Find where the given text appears and provide that cell's center as [x, y] coordinate. 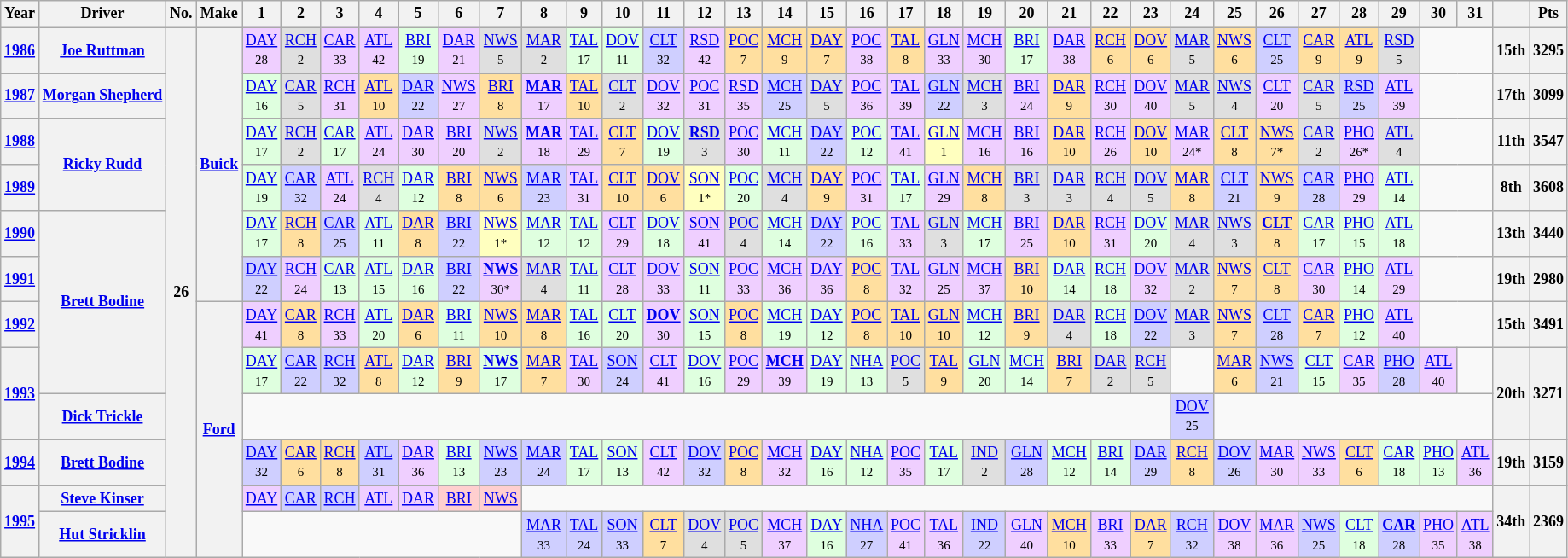
DAR2 [1111, 371]
MCH30 [984, 50]
MAR18 [544, 142]
ATL29 [1399, 279]
TAL36 [944, 535]
DAR29 [1151, 462]
CLT25 [1277, 50]
RCH26 [1111, 142]
PHO28 [1399, 371]
NWS23 [501, 462]
BRI24 [1027, 96]
ATL31 [379, 462]
CLT10 [623, 188]
SON24 [623, 371]
MCH17 [984, 234]
CAR8 [301, 325]
DOV38 [1234, 535]
CLT6 [1359, 462]
TAL41 [906, 142]
RCH33 [340, 325]
3440 [1549, 234]
GLN22 [944, 96]
BRI19 [418, 50]
17th [1512, 96]
CLT18 [1359, 535]
SON41 [705, 234]
TAL32 [906, 279]
MCH19 [785, 325]
DAR16 [418, 279]
MCH10 [1069, 535]
DAY7 [827, 50]
DOV30 [664, 325]
MAR33 [544, 535]
DOV16 [705, 371]
DAR7 [1151, 535]
MAR12 [544, 234]
PHO35 [1438, 535]
PHO29 [1359, 188]
MAR36 [1277, 535]
IND22 [984, 535]
5 [418, 14]
MCH4 [785, 188]
Year [20, 14]
ATL36 [1475, 462]
POC38 [867, 50]
MAR6 [1234, 371]
SON11 [705, 279]
Hut Stricklin [102, 535]
3099 [1549, 96]
DOV5 [1151, 188]
RCH30 [1111, 96]
3608 [1549, 188]
CLT42 [664, 462]
18 [944, 14]
MAR30 [1277, 462]
DAY41 [262, 325]
BRI33 [1111, 535]
RCH [340, 498]
DAR4 [1069, 325]
MCH39 [785, 371]
11 [664, 14]
ATL38 [1475, 535]
NWS17 [501, 371]
RCH24 [301, 279]
DOV4 [705, 535]
NHA27 [867, 535]
DOV20 [1151, 234]
1989 [20, 188]
GLN10 [944, 325]
8 [544, 14]
NHA13 [867, 371]
GLN33 [944, 50]
Ricky Rudd [102, 164]
3159 [1549, 462]
4 [379, 14]
CAR30 [1319, 279]
34th [1512, 522]
9 [584, 14]
21 [1069, 14]
MAR17 [544, 96]
MAR7 [544, 371]
DOV26 [1234, 462]
Morgan Shepherd [102, 96]
NWS25 [1319, 535]
BRI20 [459, 142]
DAY5 [827, 96]
CLT41 [664, 371]
2980 [1549, 279]
MAR24 [544, 462]
DOV11 [623, 50]
28 [1359, 14]
SON15 [705, 325]
POC29 [744, 371]
1993 [20, 394]
6 [459, 14]
DAR22 [418, 96]
TAL16 [584, 325]
MCH25 [785, 96]
MAR23 [544, 188]
7 [501, 14]
Pts [1549, 14]
BRI11 [459, 325]
3295 [1549, 50]
24 [1192, 14]
16 [867, 14]
1991 [20, 279]
TAL39 [906, 96]
ATL20 [379, 325]
ATL11 [379, 234]
NWS30* [501, 279]
RCH6 [1111, 50]
Buick [219, 165]
15 [827, 14]
ATL18 [1399, 234]
ATL9 [1359, 50]
IND2 [984, 462]
2369 [1549, 522]
PHO15 [1359, 234]
NWS5 [501, 50]
ATL10 [379, 96]
DAR30 [418, 142]
POC36 [867, 96]
MCH32 [785, 462]
MCH16 [984, 142]
1994 [20, 462]
PHO13 [1438, 462]
RSD3 [705, 142]
CAR22 [301, 371]
POC16 [867, 234]
POC4 [744, 234]
TAL30 [584, 371]
TAL8 [906, 50]
RSD25 [1359, 96]
SON33 [623, 535]
ATL4 [1399, 142]
3271 [1549, 394]
DAR6 [418, 325]
1 [262, 14]
PHO26* [1359, 142]
20 [1027, 14]
DAR14 [1069, 279]
19 [984, 14]
ATL [379, 498]
23 [1151, 14]
NWS1* [501, 234]
GLN1 [944, 142]
GLN3 [944, 234]
ATL39 [1399, 96]
NWS27 [459, 96]
MCH8 [984, 188]
POC41 [906, 535]
NWS2 [501, 142]
NWS10 [501, 325]
DAY32 [262, 462]
MCH9 [785, 50]
POC33 [744, 279]
CAR18 [1399, 462]
DAY12 [827, 325]
3491 [1549, 325]
17 [906, 14]
ATL42 [379, 50]
TAL31 [584, 188]
BRI14 [1111, 462]
8th [1512, 188]
1987 [20, 96]
3 [340, 14]
10 [623, 14]
13 [744, 14]
DOV22 [1151, 325]
DOV10 [1151, 142]
NWS4 [1234, 96]
BRI10 [1027, 279]
BRI3 [1027, 188]
DAY [262, 498]
BRI25 [1027, 234]
NHA12 [867, 462]
NWS7* [1277, 142]
RCH5 [1151, 371]
CLT2 [623, 96]
BRI16 [1027, 142]
Make [219, 14]
22 [1111, 14]
TAL33 [906, 234]
31 [1475, 14]
RSD35 [744, 96]
CAR6 [301, 462]
ATL8 [379, 371]
DAR9 [1069, 96]
MCH3 [984, 96]
27 [1319, 14]
MCH11 [785, 142]
CLT29 [623, 234]
PHO14 [1359, 279]
DAY36 [827, 279]
CLT32 [664, 50]
CAR2 [1319, 142]
BRI13 [459, 462]
13th [1512, 234]
DAR [418, 498]
CLT21 [1234, 188]
TAL29 [584, 142]
DOV19 [664, 142]
GLN28 [1027, 462]
CLT15 [1319, 371]
CAR25 [340, 234]
GLN20 [984, 371]
NWS21 [1277, 371]
Steve Kinser [102, 498]
DOV18 [664, 234]
MCH36 [785, 279]
DAR21 [459, 50]
TAL11 [584, 279]
TAL9 [944, 371]
3547 [1549, 142]
20th [1512, 394]
30 [1438, 14]
NWS9 [1277, 188]
GLN40 [1027, 535]
NWS33 [1319, 462]
1992 [20, 325]
1995 [20, 522]
CAR9 [1319, 50]
BRI17 [1027, 50]
DOV33 [664, 279]
DAR38 [1069, 50]
No. [181, 14]
1986 [20, 50]
ATL14 [1399, 188]
PHO12 [1359, 325]
DAR36 [418, 462]
MAR3 [1192, 325]
12 [705, 14]
BRI [459, 498]
NWS3 [1234, 234]
POC30 [744, 142]
SON1* [705, 188]
CAR13 [340, 279]
Joe Ruttman [102, 50]
BRI7 [1069, 371]
2 [301, 14]
TAL24 [584, 535]
ATL15 [379, 279]
DAR3 [1069, 188]
TAL12 [584, 234]
NWS [501, 498]
CAR33 [340, 50]
1988 [20, 142]
Ford [219, 430]
GLN29 [944, 188]
CAR35 [1359, 371]
DOV40 [1151, 96]
POC7 [744, 50]
GLN25 [944, 279]
DOV25 [1192, 416]
29 [1399, 14]
DAY9 [827, 188]
11th [1512, 142]
POC20 [744, 188]
14 [785, 14]
Dick Trickle [102, 416]
Driver [102, 14]
RSD5 [1399, 50]
RSD42 [705, 50]
POC12 [867, 142]
1990 [20, 234]
POC35 [906, 462]
CAR7 [1319, 325]
CAR32 [301, 188]
MAR24* [1192, 142]
25 [1234, 14]
DAY28 [262, 50]
CAR [301, 498]
SON13 [623, 462]
DAR8 [418, 234]
